Determine the (x, y) coordinate at the center of the cell enclosing the given text.  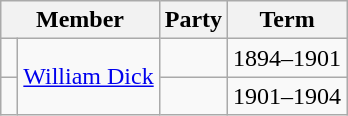
1894–1901 (288, 58)
William Dick (88, 77)
Term (288, 20)
Party (193, 20)
1901–1904 (288, 96)
Member (80, 20)
